Return the (x, y) coordinate for the center point of the cell that contains the specified text.  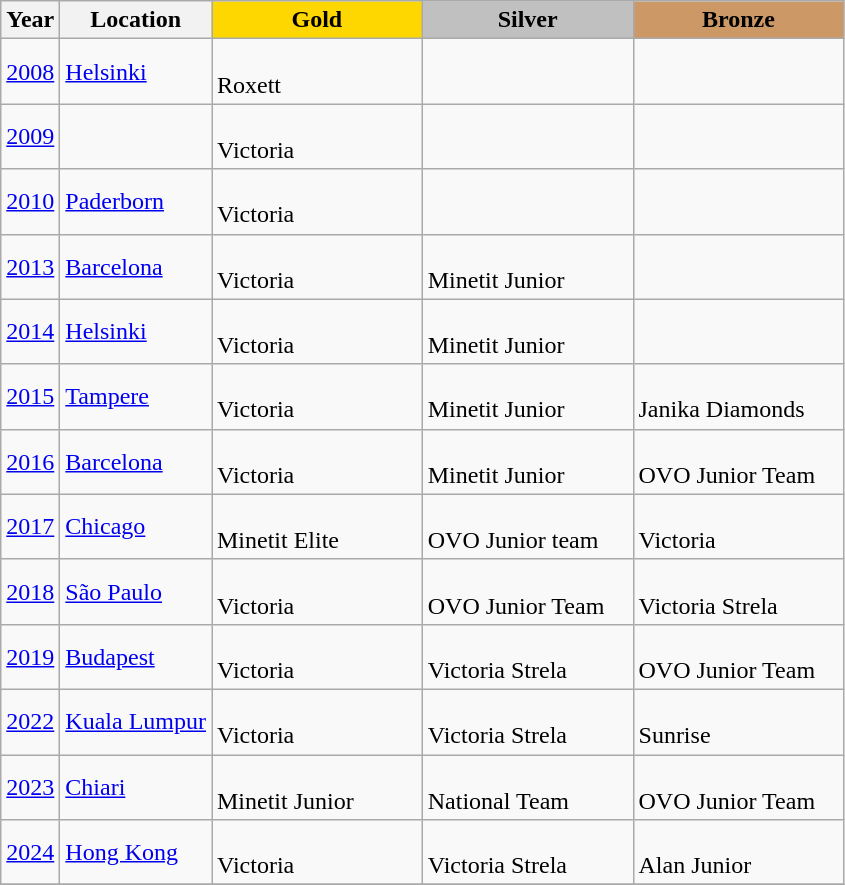
2019 (30, 656)
Chiari (136, 786)
São Paulo (136, 592)
Year (30, 20)
2018 (30, 592)
2017 (30, 526)
2023 (30, 786)
2014 (30, 332)
Roxett (318, 72)
Paderborn (136, 202)
Gold (318, 20)
National Team (528, 786)
Bronze (738, 20)
Silver (528, 20)
Alan Junior (738, 852)
Chicago (136, 526)
2015 (30, 396)
Hong Kong (136, 852)
Janika Diamonds (738, 396)
OVO Junior team (528, 526)
Sunrise (738, 722)
2008 (30, 72)
2024 (30, 852)
Location (136, 20)
2013 (30, 266)
Minetit Elite (318, 526)
Kuala Lumpur (136, 722)
2009 (30, 136)
2022 (30, 722)
Tampere (136, 396)
2010 (30, 202)
Budapest (136, 656)
2016 (30, 462)
